Output the [X, Y] coordinate of the center of the cell containing the given text.  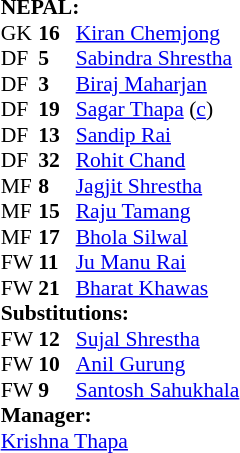
8 [57, 186]
Sujal Shrestha [158, 339]
16 [57, 33]
32 [57, 161]
21 [57, 288]
15 [57, 211]
Anil Gurung [158, 365]
13 [57, 135]
Bharat Khawas [158, 288]
Sagar Thapa (c) [158, 109]
Biraj Maharjan [158, 84]
3 [57, 84]
17 [57, 237]
Raju Tamang [158, 211]
Santosh Sahukhala [158, 390]
Sandip Rai [158, 135]
GK [20, 33]
Sabindra Shrestha [158, 59]
Manager: [120, 415]
Jagjit Shrestha [158, 186]
Rohit Chand [158, 161]
Bhola Silwal [158, 237]
9 [57, 390]
Ju Manu Rai [158, 263]
12 [57, 339]
Substitutions: [120, 313]
5 [57, 59]
10 [57, 365]
19 [57, 109]
Kiran Chemjong [158, 33]
11 [57, 263]
